Extract the (X, Y) coordinate from the center of the cell holding the provided text.  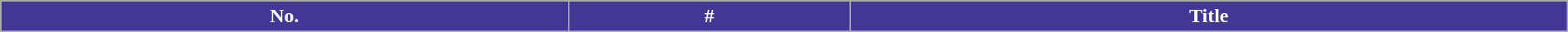
No. (284, 16)
# (710, 16)
Title (1209, 16)
